Return the (X, Y) coordinate for the center point of the cell that contains the specified text.  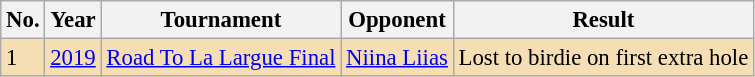
Result (603, 20)
2019 (73, 58)
Road To La Largue Final (221, 58)
Lost to birdie on first extra hole (603, 58)
Niina Liias (397, 58)
No. (23, 20)
Opponent (397, 20)
Tournament (221, 20)
Year (73, 20)
1 (23, 58)
